Extract the (X, Y) coordinate from the center of the cell holding the provided text.  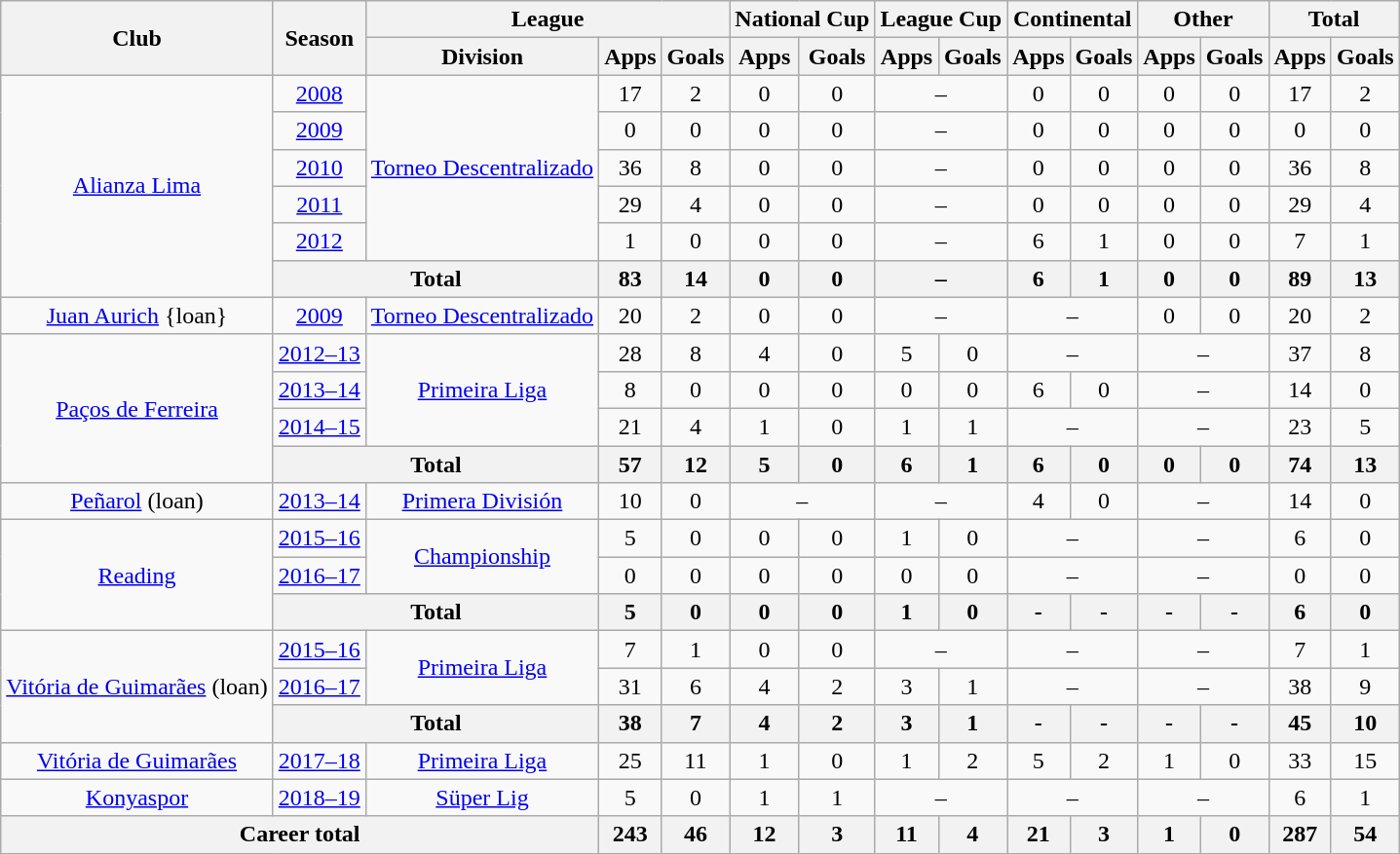
Vitória de Guimarães (137, 761)
Süper Lig (481, 798)
League Cup (941, 19)
31 (630, 687)
45 (1300, 724)
2018–19 (320, 798)
National Cup (803, 19)
83 (630, 278)
Vitória de Guimarães (loan) (137, 687)
54 (1365, 835)
Continental (1073, 19)
Reading (137, 576)
Primera División (481, 501)
89 (1300, 278)
Club (137, 38)
Season (320, 38)
2008 (320, 93)
Division (481, 56)
Konyaspor (137, 798)
2012 (320, 241)
46 (696, 835)
287 (1300, 835)
25 (630, 761)
Peñarol (loan) (137, 501)
2011 (320, 204)
Juan Aurich {loan} (137, 316)
15 (1365, 761)
2010 (320, 167)
23 (1300, 427)
League (548, 19)
Other (1203, 19)
2017–18 (320, 761)
Alianza Lima (137, 186)
Career total (300, 835)
28 (630, 353)
2012–13 (320, 353)
243 (630, 835)
Paços de Ferreira (137, 408)
57 (630, 464)
33 (1300, 761)
2014–15 (320, 427)
37 (1300, 353)
9 (1365, 687)
Championship (481, 557)
74 (1300, 464)
